Scan for the cell matching the given text and deliver its [x, y] coordinate at center. 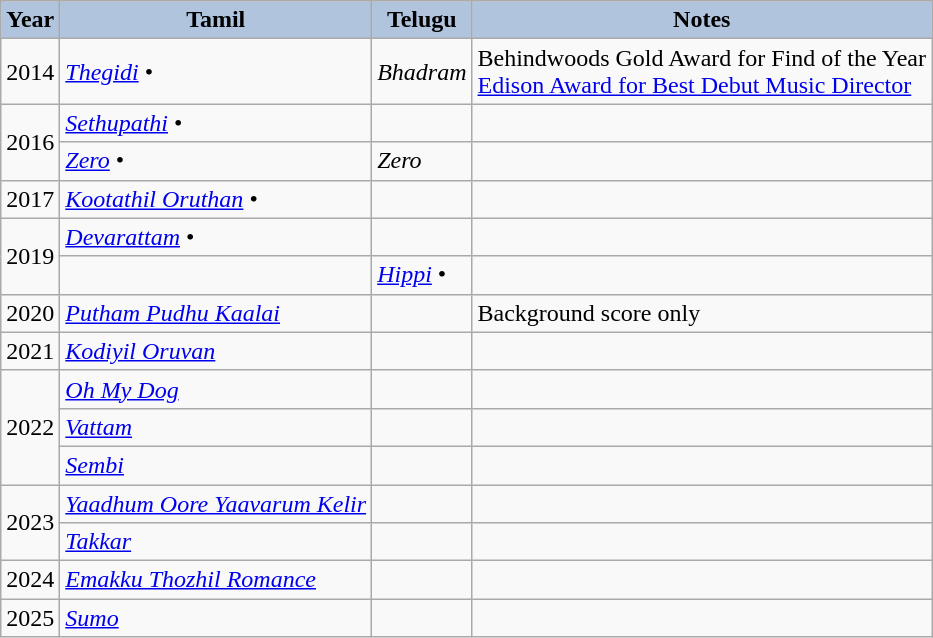
Background score only [702, 313]
2023 [30, 522]
2014 [30, 72]
Zero [422, 161]
Behindwoods Gold Award for Find of the YearEdison Award for Best Debut Music Director [702, 72]
2017 [30, 199]
Devarattam • [216, 237]
2022 [30, 427]
Yaadhum Oore Yaavarum Kelir [216, 503]
Notes [702, 20]
Bhadram [422, 72]
Takkar [216, 542]
Emakku Thozhil Romance [216, 580]
Sethupathi • [216, 123]
2019 [30, 256]
Sumo [216, 618]
Tamil [216, 20]
2016 [30, 142]
2020 [30, 313]
Vattam [216, 427]
Hippi • [422, 275]
Zero • [216, 161]
Thegidi • [216, 72]
Kodiyil Oruvan [216, 351]
Oh My Dog [216, 389]
Kootathil Oruthan • [216, 199]
2021 [30, 351]
Telugu [422, 20]
Year [30, 20]
Sembi [216, 465]
Putham Pudhu Kaalai [216, 313]
2024 [30, 580]
2025 [30, 618]
